Capture the cell that displays the provided text and extract its (X, Y) central coordinate. 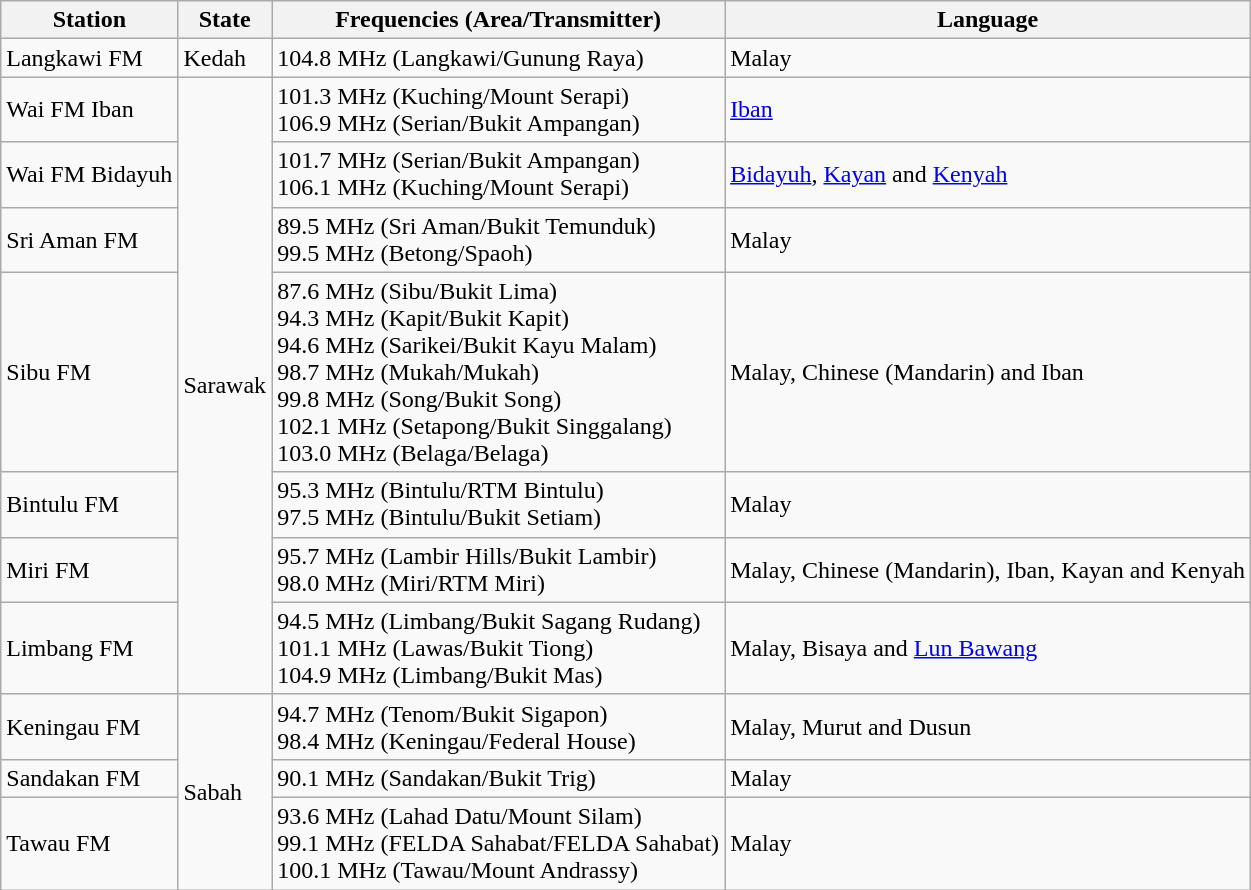
Limbang FM (90, 648)
Tawau FM (90, 843)
101.3 MHz (Kuching/Mount Serapi)106.9 MHz (Serian/Bukit Ampangan) (498, 110)
Miri FM (90, 570)
93.6 MHz (Lahad Datu/Mount Silam)99.1 MHz (FELDA Sahabat/FELDA Sahabat)100.1 MHz (Tawau/Mount Andrassy) (498, 843)
Malay, Chinese (Mandarin) and Iban (988, 372)
Sabah (225, 792)
Malay, Murut and Dusun (988, 726)
Sarawak (225, 386)
Sibu FM (90, 372)
Iban (988, 110)
Malay, Bisaya and Lun Bawang (988, 648)
State (225, 20)
Sri Aman FM (90, 240)
Station (90, 20)
Langkawi FM (90, 58)
94.5 MHz (Limbang/Bukit Sagang Rudang)101.1 MHz (Lawas/Bukit Tiong)104.9 MHz (Limbang/Bukit Mas) (498, 648)
Bintulu FM (90, 504)
101.7 MHz (Serian/Bukit Ampangan)106.1 MHz (Kuching/Mount Serapi) (498, 174)
94.7 MHz (Tenom/Bukit Sigapon)98.4 MHz (Keningau/Federal House) (498, 726)
104.8 MHz (Langkawi/Gunung Raya) (498, 58)
Keningau FM (90, 726)
Sandakan FM (90, 778)
90.1 MHz (Sandakan/Bukit Trig) (498, 778)
95.3 MHz (Bintulu/RTM Bintulu)97.5 MHz (Bintulu/Bukit Setiam) (498, 504)
Frequencies (Area/Transmitter) (498, 20)
95.7 MHz (Lambir Hills/Bukit Lambir)98.0 MHz (Miri/RTM Miri) (498, 570)
Kedah (225, 58)
Wai FM Bidayuh (90, 174)
Malay, Chinese (Mandarin), Iban, Kayan and Kenyah (988, 570)
Language (988, 20)
89.5 MHz (Sri Aman/Bukit Temunduk)99.5 MHz (Betong/Spaoh) (498, 240)
Bidayuh, Kayan and Kenyah (988, 174)
Wai FM Iban (90, 110)
